For the text-containing cell, return its midpoint in (x, y) coordinate format. 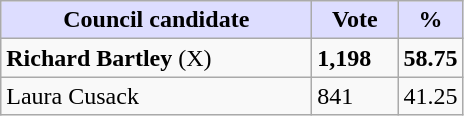
1,198 (355, 58)
Council candidate (156, 20)
Vote (355, 20)
Laura Cusack (156, 96)
41.25 (430, 96)
% (430, 20)
Richard Bartley (X) (156, 58)
58.75 (430, 58)
841 (355, 96)
